From the cell containing the given text, extract its center point as [x, y] coordinate. 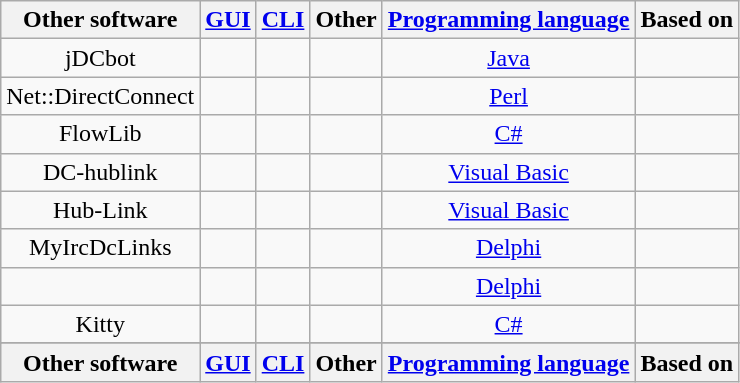
jDCbot [100, 58]
Kitty [100, 324]
Net::DirectConnect [100, 96]
Hub-Link [100, 210]
MyIrcDcLinks [100, 248]
FlowLib [100, 134]
DC-hublink [100, 172]
Perl [508, 96]
Java [508, 58]
